Return (x, y) of the center of cell containing provided text 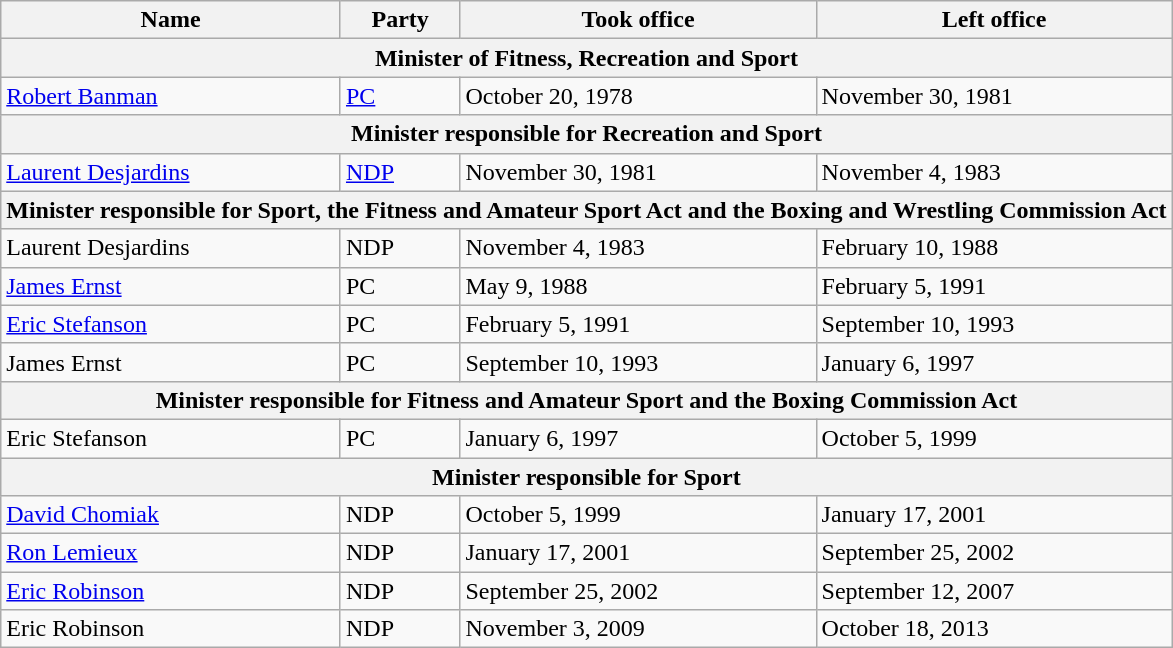
November 3, 2009 (638, 629)
Name (171, 20)
David Chomiak (171, 515)
Minister responsible for Sport (586, 477)
Ron Lemieux (171, 553)
Minister responsible for Sport, the Fitness and Amateur Sport Act and the Boxing and Wrestling Commission Act (586, 210)
October 18, 2013 (994, 629)
September 12, 2007 (994, 591)
Took office (638, 20)
Party (400, 20)
February 10, 1988 (994, 248)
Robert Banman (171, 96)
Minister responsible for Fitness and Amateur Sport and the Boxing Commission Act (586, 400)
May 9, 1988 (638, 286)
Minister responsible for Recreation and Sport (586, 134)
October 20, 1978 (638, 96)
Left office (994, 20)
Minister of Fitness, Recreation and Sport (586, 58)
